From the cell containing the given text, extract its center point as (x, y) coordinate. 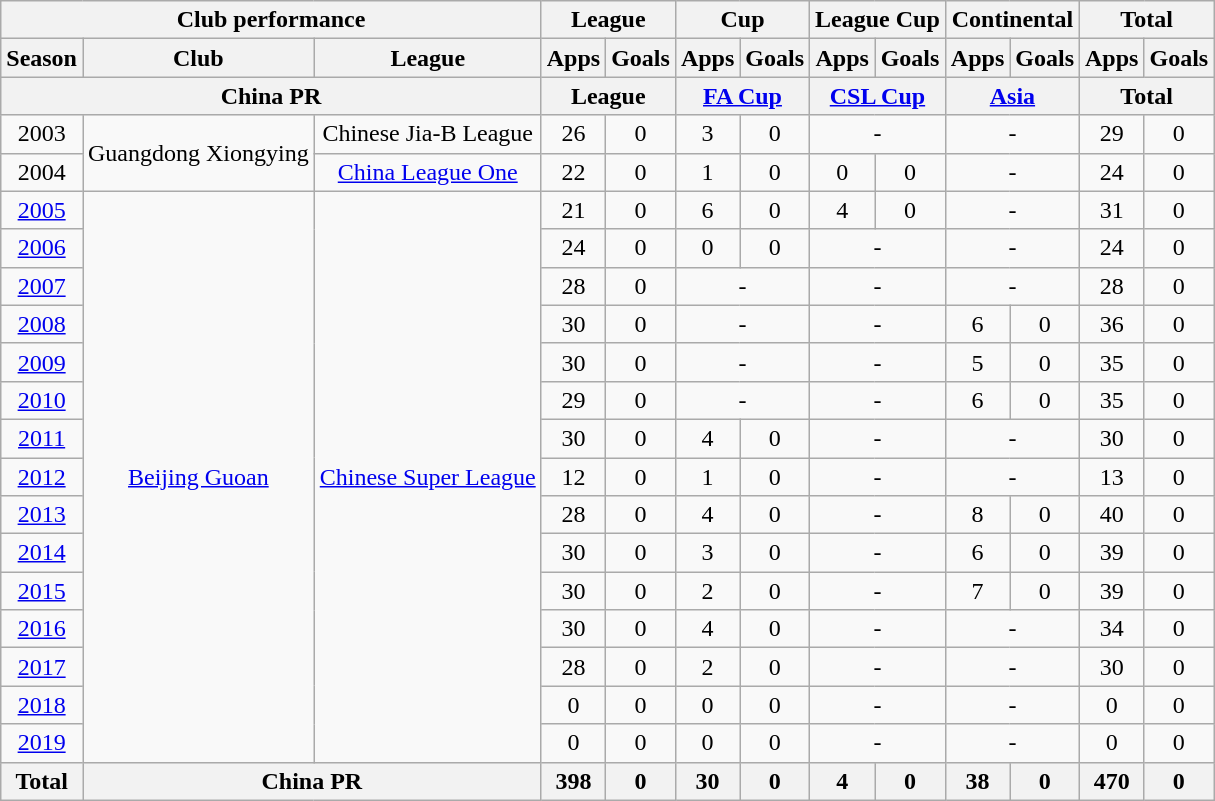
FA Cup (742, 96)
2015 (42, 591)
398 (573, 781)
2010 (42, 400)
Club (198, 58)
2009 (42, 362)
2017 (42, 667)
40 (1112, 515)
21 (573, 210)
470 (1112, 781)
2005 (42, 210)
2011 (42, 438)
Beijing Guoan (198, 476)
Chinese Jia-B League (428, 134)
13 (1112, 477)
36 (1112, 324)
Chinese Super League (428, 476)
Cup (742, 20)
CSL Cup (878, 96)
Continental (1012, 20)
China League One (428, 172)
22 (573, 172)
2012 (42, 477)
8 (977, 515)
2014 (42, 553)
2019 (42, 743)
Season (42, 58)
26 (573, 134)
Club performance (271, 20)
12 (573, 477)
2003 (42, 134)
Guangdong Xiongying (198, 153)
2004 (42, 172)
7 (977, 591)
2018 (42, 705)
2016 (42, 629)
2013 (42, 515)
31 (1112, 210)
League Cup (878, 20)
5 (977, 362)
Asia (1012, 96)
2006 (42, 248)
34 (1112, 629)
38 (977, 781)
2008 (42, 324)
2007 (42, 286)
